Provide the [X, Y] coordinate of the cell's center where the given text is located.  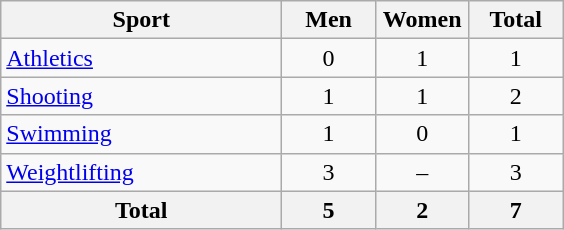
Weightlifting [142, 172]
7 [516, 210]
Men [329, 20]
Athletics [142, 58]
Women [422, 20]
5 [329, 210]
– [422, 172]
Swimming [142, 134]
Shooting [142, 96]
Sport [142, 20]
